Extract the [X, Y] coordinate from the center of the cell holding the provided text.  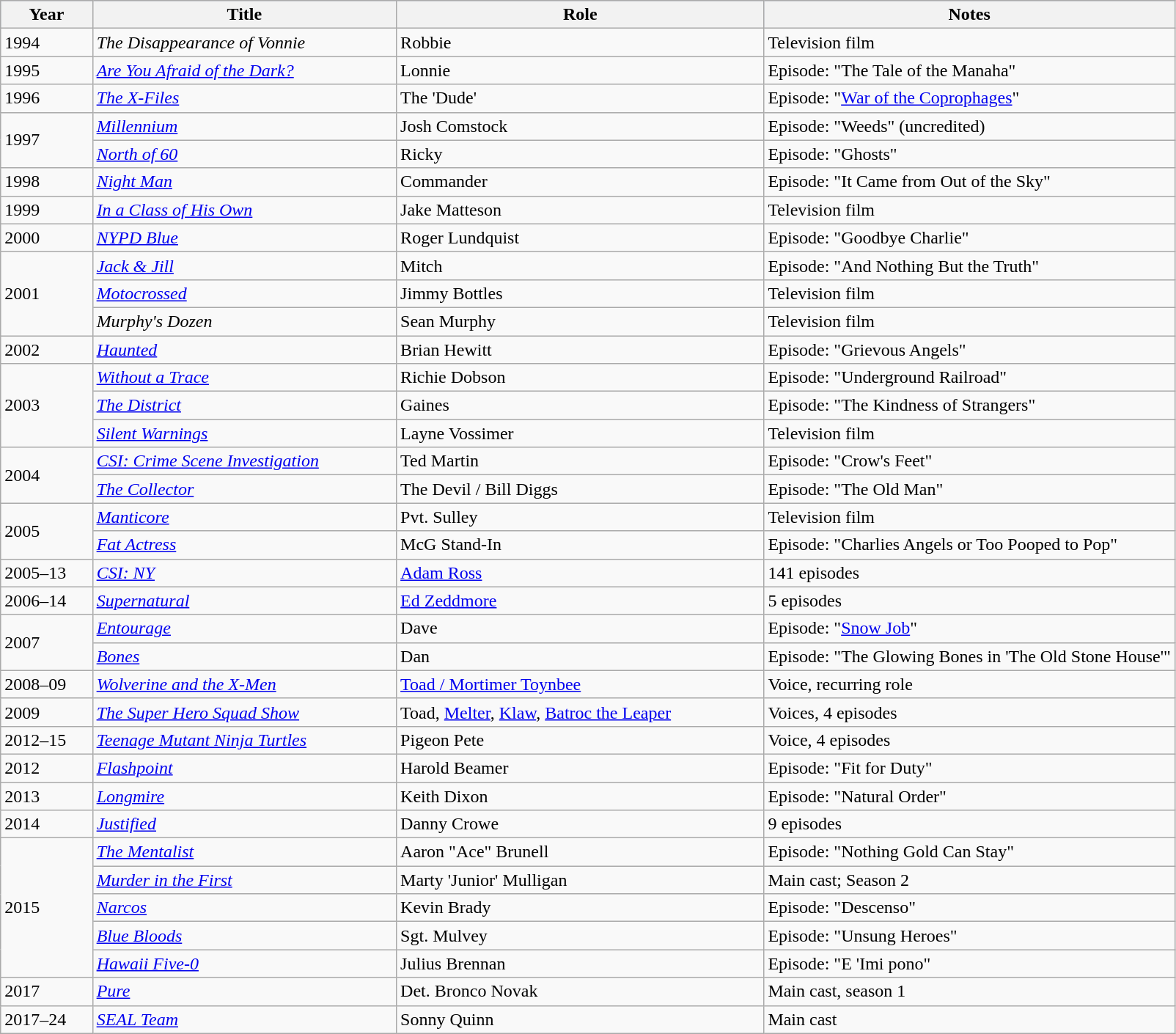
1997 [47, 140]
Without a Trace [244, 378]
Flashpoint [244, 768]
The District [244, 406]
1995 [47, 70]
Main cast [969, 1019]
2017 [47, 991]
Year [47, 15]
SEAL Team [244, 1019]
2005 [47, 531]
Episode: "Nothing Gold Can Stay" [969, 852]
Episode: "Grievous Angels" [969, 350]
The Super Hero Squad Show [244, 712]
Episode: "Weeds" (uncredited) [969, 126]
Episode: "Ghosts" [969, 154]
Episode: "The Tale of the Manaha" [969, 70]
Josh Comstock [581, 126]
Keith Dixon [581, 796]
Danny Crowe [581, 824]
2003 [47, 406]
2006–14 [47, 601]
Episode: "E 'Imi pono" [969, 964]
2012–15 [47, 740]
Ed Zeddmore [581, 601]
Toad / Mortimer Toynbee [581, 684]
Night Man [244, 182]
CSI: Crime Scene Investigation [244, 461]
Pure [244, 991]
Pvt. Sulley [581, 517]
Richie Dobson [581, 378]
2001 [47, 293]
Episode: "Snow Job" [969, 628]
Commander [581, 182]
Notes [969, 15]
Brian Hewitt [581, 350]
Murder in the First [244, 880]
CSI: NY [244, 573]
The Mentalist [244, 852]
Marty 'Junior' Mulligan [581, 880]
The Collector [244, 489]
Mitch [581, 265]
Are You Afraid of the Dark? [244, 70]
Narcos [244, 908]
Hawaii Five-0 [244, 964]
2002 [47, 350]
Murphy's Dozen [244, 321]
Episode: "Fit for Duty" [969, 768]
Episode: "Natural Order" [969, 796]
Silent Warnings [244, 433]
Millennium [244, 126]
Episode: "Crow's Feet" [969, 461]
2013 [47, 796]
Voice, 4 episodes [969, 740]
2015 [47, 908]
2017–24 [47, 1019]
Title [244, 15]
Justified [244, 824]
Main cast, season 1 [969, 991]
Toad, Melter, Klaw, Batroc the Leaper [581, 712]
Wolverine and the X-Men [244, 684]
Adam Ross [581, 573]
Bones [244, 656]
McG Stand-In [581, 545]
In a Class of His Own [244, 210]
Manticore [244, 517]
Harold Beamer [581, 768]
2000 [47, 238]
1996 [47, 98]
2005–13 [47, 573]
Dave [581, 628]
Jack & Jill [244, 265]
Episode: "And Nothing But the Truth" [969, 265]
Jimmy Bottles [581, 293]
Teenage Mutant Ninja Turtles [244, 740]
Supernatural [244, 601]
The Devil / Bill Diggs [581, 489]
The Disappearance of Vonnie [244, 43]
Blue Bloods [244, 936]
Kevin Brady [581, 908]
Fat Actress [244, 545]
Robbie [581, 43]
Gaines [581, 406]
2008–09 [47, 684]
Longmire [244, 796]
Pigeon Pete [581, 740]
Julius Brennan [581, 964]
Motocrossed [244, 293]
Episode: "It Came from Out of the Sky" [969, 182]
The 'Dude' [581, 98]
9 episodes [969, 824]
Aaron "Ace" Brunell [581, 852]
Sonny Quinn [581, 1019]
Voices, 4 episodes [969, 712]
Episode: "Goodbye Charlie" [969, 238]
Episode: "The Old Man" [969, 489]
Jake Matteson [581, 210]
Sgt. Mulvey [581, 936]
The X-Files [244, 98]
2009 [47, 712]
Episode: "Charlies Angels or Too Pooped to Pop" [969, 545]
Role [581, 15]
North of 60 [244, 154]
Roger Lundquist [581, 238]
Episode: "War of the Coprophages" [969, 98]
Det. Bronco Novak [581, 991]
2012 [47, 768]
Ted Martin [581, 461]
NYPD Blue [244, 238]
Main cast; Season 2 [969, 880]
Voice, recurring role [969, 684]
Entourage [244, 628]
Dan [581, 656]
1994 [47, 43]
Episode: "Underground Railroad" [969, 378]
Sean Murphy [581, 321]
2007 [47, 642]
1999 [47, 210]
1998 [47, 182]
Lonnie [581, 70]
2014 [47, 824]
Episode: "Unsung Heroes" [969, 936]
Haunted [244, 350]
141 episodes [969, 573]
Episode: "The Kindness of Strangers" [969, 406]
2004 [47, 475]
Layne Vossimer [581, 433]
5 episodes [969, 601]
Episode: "Descenso" [969, 908]
Ricky [581, 154]
Episode: "The Glowing Bones in 'The Old Stone House'" [969, 656]
